Identify which cell holds the provided text, then report its [x, y] central coordinate. 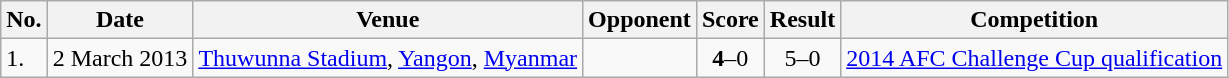
Score [730, 20]
Opponent [640, 20]
Thuwunna Stadium, Yangon, Myanmar [388, 58]
4–0 [730, 58]
Result [802, 20]
No. [24, 20]
2 March 2013 [120, 58]
2014 AFC Challenge Cup qualification [1034, 58]
5–0 [802, 58]
Date [120, 20]
Venue [388, 20]
Competition [1034, 20]
1. [24, 58]
